Output the (x, y) coordinate of the center of the cell containing the given text.  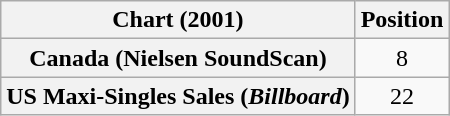
Position (402, 20)
US Maxi-Singles Sales (Billboard) (178, 96)
Chart (2001) (178, 20)
22 (402, 96)
8 (402, 58)
Canada (Nielsen SoundScan) (178, 58)
